Return (x, y) of the center of cell containing provided text 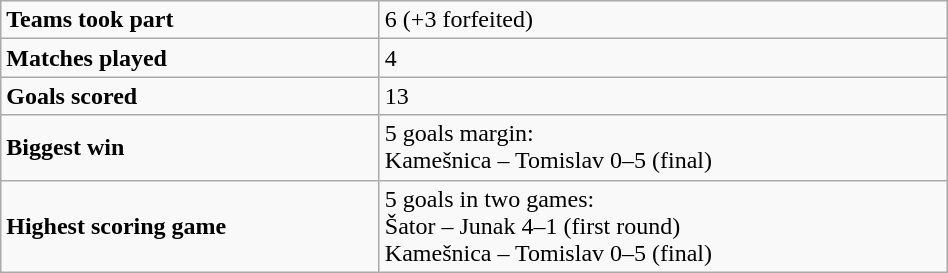
4 (663, 58)
Biggest win (190, 148)
Teams took part (190, 20)
5 goals margin:Kamešnica – Tomislav 0–5 (final) (663, 148)
Highest scoring game (190, 226)
Goals scored (190, 96)
13 (663, 96)
6 (+3 forfeited) (663, 20)
5 goals in two games:Šator – Junak 4–1 (first round)Kamešnica – Tomislav 0–5 (final) (663, 226)
Matches played (190, 58)
